Output the (x, y) coordinate of the center of the cell containing the given text.  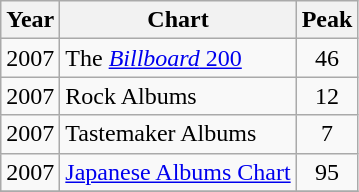
46 (327, 58)
Japanese Albums Chart (178, 172)
12 (327, 96)
Peak (327, 20)
Rock Albums (178, 96)
Year (30, 20)
Tastemaker Albums (178, 134)
7 (327, 134)
95 (327, 172)
Chart (178, 20)
The Billboard 200 (178, 58)
